For the text-containing cell, return its midpoint in (x, y) coordinate format. 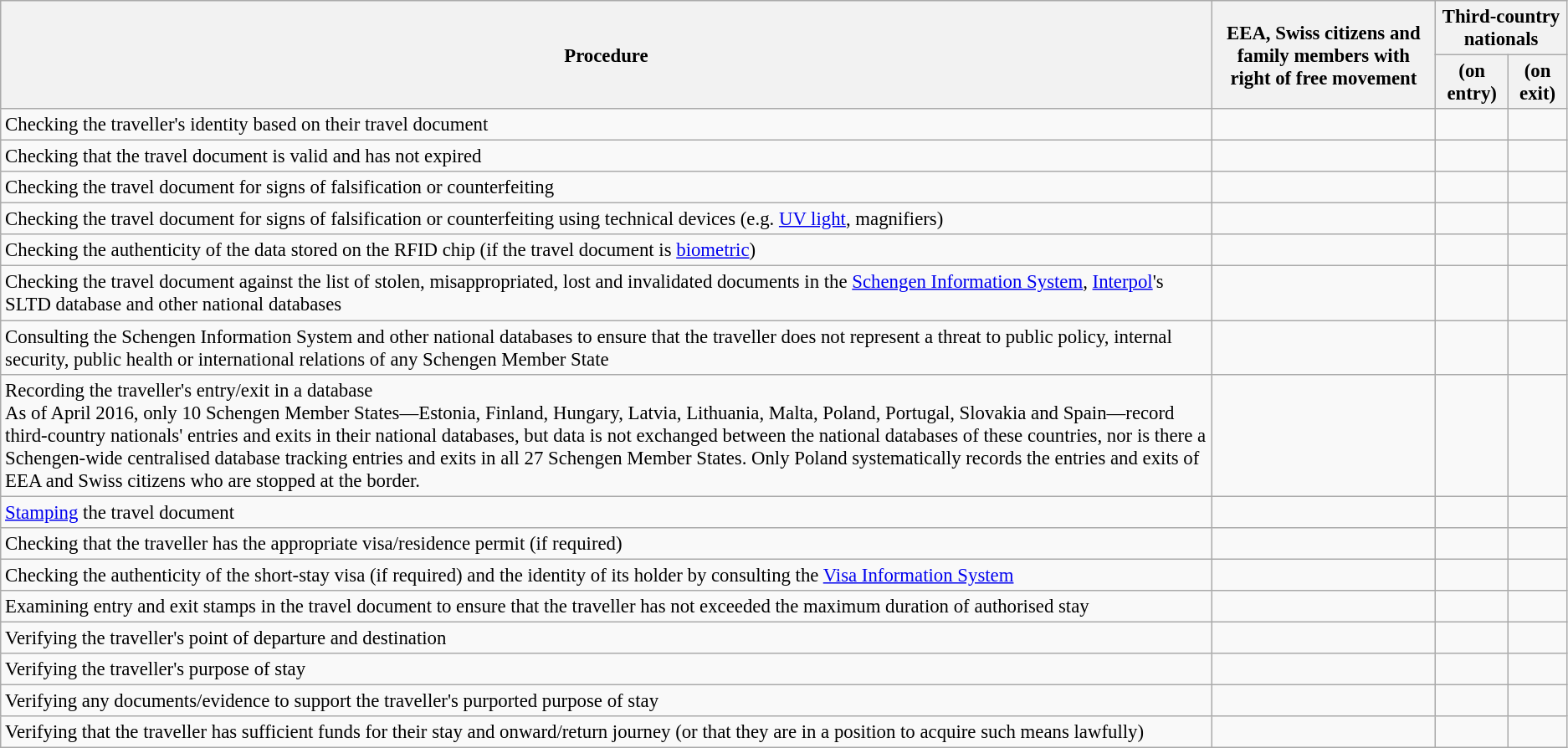
Checking the authenticity of the short-stay visa (if required) and the identity of its holder by consulting the Visa Information System (606, 575)
Examining entry and exit stamps in the travel document to ensure that the traveller has not exceeded the maximum duration of authorised stay (606, 607)
Verifying any documents/evidence to support the traveller's purported purpose of stay (606, 700)
Checking that the travel document is valid and has not expired (606, 156)
(on exit) (1538, 82)
Procedure (606, 55)
Third-country nationals (1501, 28)
Verifying the traveller's purpose of stay (606, 669)
Stamping the travel document (606, 512)
Checking that the traveller has the appropriate visa/residence permit (if required) (606, 543)
Checking the authenticity of the data stored on the RFID chip (if the travel document is biometric) (606, 250)
EEA, Swiss citizens and family members with right of free movement (1324, 55)
Checking the travel document for signs of falsification or counterfeiting (606, 187)
Checking the traveller's identity based on their travel document (606, 125)
(on entry) (1473, 82)
Checking the travel document for signs of falsification or counterfeiting using technical devices (e.g. UV light, magnifiers) (606, 219)
Verifying the traveller's point of departure and destination (606, 638)
